Find where the given text appears and provide that cell's center as (X, Y) coordinate. 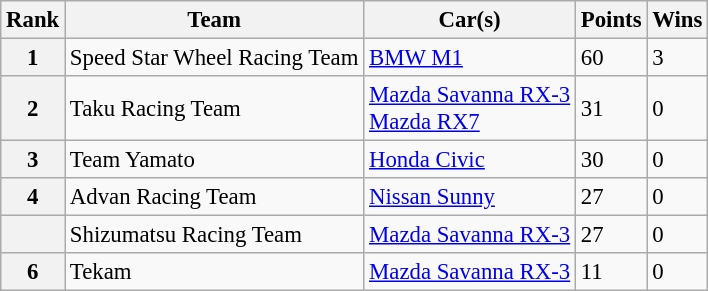
Speed Star Wheel Racing Team (214, 58)
BMW M1 (470, 58)
Honda Civic (470, 160)
Mazda Savanna RX-3Mazda RX7 (470, 108)
Advan Racing Team (214, 197)
1 (33, 58)
4 (33, 197)
Wins (678, 20)
Team Yamato (214, 160)
Mazda Savanna RX-3 (470, 235)
2 (33, 108)
60 (612, 58)
Nissan Sunny (470, 197)
Points (612, 20)
31 (612, 108)
30 (612, 160)
Taku Racing Team (214, 108)
Shizumatsu Racing Team (214, 235)
Car(s) (470, 20)
Rank (33, 20)
Team (214, 20)
